From the cell containing the given text, extract its center point as (X, Y) coordinate. 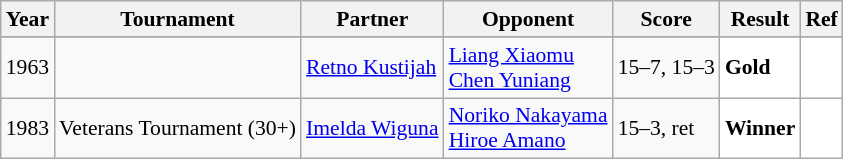
Result (760, 19)
Ref (821, 19)
1963 (28, 68)
Noriko Nakayama Hiroe Amano (528, 128)
Retno Kustijah (372, 68)
15–3, ret (666, 128)
15–7, 15–3 (666, 68)
Opponent (528, 19)
Gold (760, 68)
Year (28, 19)
Partner (372, 19)
Tournament (178, 19)
1983 (28, 128)
Liang Xiaomu Chen Yuniang (528, 68)
Score (666, 19)
Winner (760, 128)
Veterans Tournament (30+) (178, 128)
Imelda Wiguna (372, 128)
